Determine the [x, y] coordinate at the center of the cell enclosing the given text.  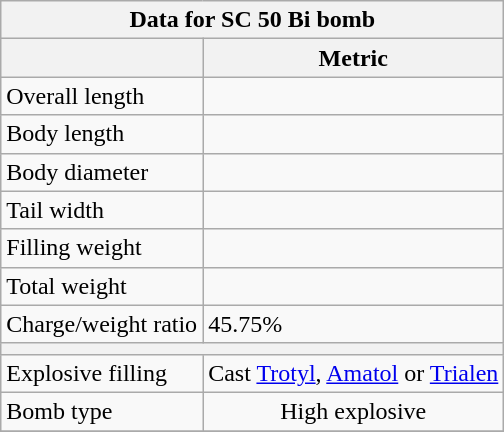
Overall length [102, 96]
Tail width [102, 210]
Total weight [102, 286]
Metric [354, 58]
Cast Trotyl, Amatol or Trialen [354, 373]
High explosive [354, 411]
Body diameter [102, 172]
Body length [102, 134]
Bomb type [102, 411]
Charge/weight ratio [102, 324]
Data for SC 50 Bi bomb [252, 20]
45.75% [354, 324]
Filling weight [102, 248]
Explosive filling [102, 373]
